Return the [X, Y] coordinate for the center point of the cell that contains the specified text.  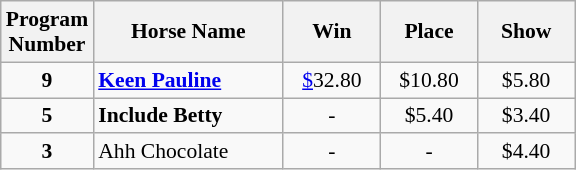
$4.40 [526, 152]
5 [47, 116]
3 [47, 152]
Program Number [47, 32]
$5.80 [526, 80]
Show [526, 32]
Win [332, 32]
$10.80 [428, 80]
Keen Pauline [188, 80]
Horse Name [188, 32]
9 [47, 80]
$32.80 [332, 80]
Ahh Chocolate [188, 152]
$3.40 [526, 116]
$5.40 [428, 116]
Place [428, 32]
Include Betty [188, 116]
